Locate the cell with the specified text and output its [X, Y] center coordinate. 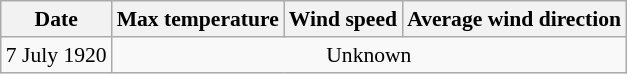
Average wind direction [514, 19]
Max temperature [198, 19]
Date [56, 19]
Unknown [369, 55]
7 July 1920 [56, 55]
Wind speed [343, 19]
